Determine the (X, Y) coordinate at the center of the cell enclosing the given text.  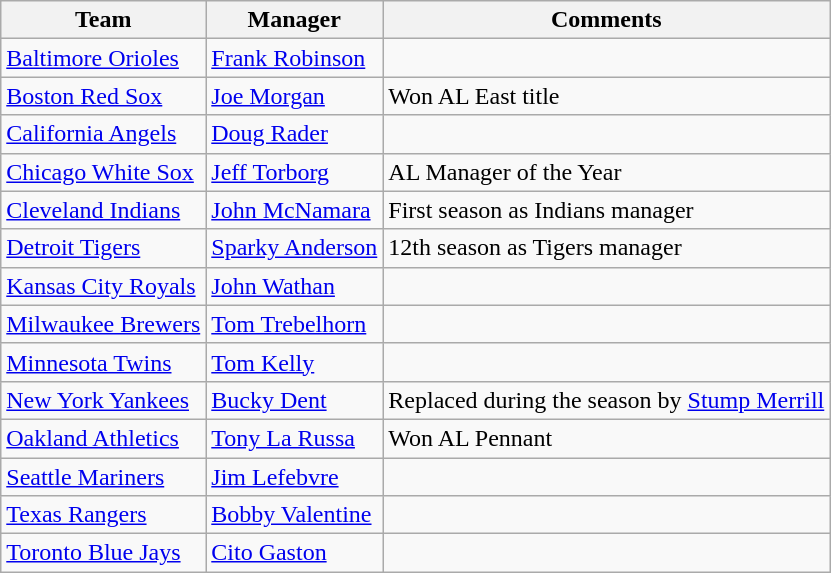
AL Manager of the Year (606, 172)
Minnesota Twins (104, 362)
Oakland Athletics (104, 438)
First season as Indians manager (606, 210)
Seattle Mariners (104, 477)
Won AL East title (606, 96)
Sparky Anderson (294, 248)
Texas Rangers (104, 515)
Milwaukee Brewers (104, 324)
Detroit Tigers (104, 248)
Doug Rader (294, 134)
Manager (294, 20)
New York Yankees (104, 400)
Kansas City Royals (104, 286)
Jeff Torborg (294, 172)
John Wathan (294, 286)
Replaced during the season by Stump Merrill (606, 400)
Tony La Russa (294, 438)
Comments (606, 20)
Jim Lefebvre (294, 477)
12th season as Tigers manager (606, 248)
Chicago White Sox (104, 172)
Tom Trebelhorn (294, 324)
Bucky Dent (294, 400)
Frank Robinson (294, 58)
Bobby Valentine (294, 515)
Toronto Blue Jays (104, 553)
John McNamara (294, 210)
Cito Gaston (294, 553)
Boston Red Sox (104, 96)
Won AL Pennant (606, 438)
Team (104, 20)
Baltimore Orioles (104, 58)
Joe Morgan (294, 96)
Cleveland Indians (104, 210)
Tom Kelly (294, 362)
California Angels (104, 134)
